Find where the given text appears and provide that cell's center as (x, y) coordinate. 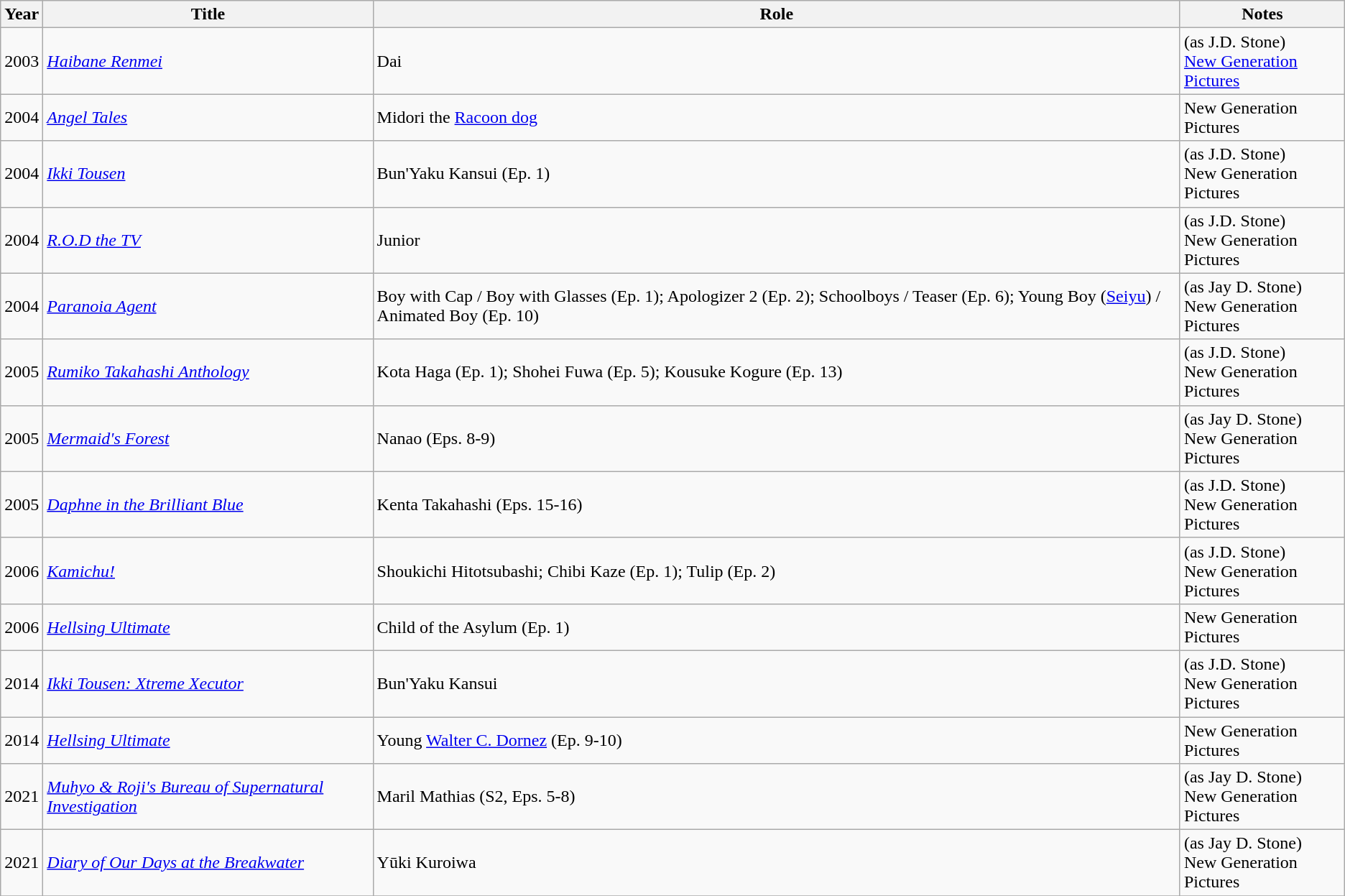
Rumiko Takahashi Anthology (208, 372)
R.O.D the TV (208, 240)
Nanao (Eps. 8-9) (776, 438)
Yūki Kuroiwa (776, 863)
Shoukichi Hitotsubashi; Chibi Kaze (Ep. 1); Tulip (Ep. 2) (776, 571)
Young Walter C. Dornez (Ep. 9-10) (776, 740)
Muhyo & Roji's Bureau of Supernatural Investigation (208, 797)
Ikki Tousen: Xtreme Xecutor (208, 683)
Title (208, 14)
Kamichu! (208, 571)
Junior (776, 240)
Bun'Yaku Kansui (776, 683)
Notes (1262, 14)
Boy with Cap / Boy with Glasses (Ep. 1); Apologizer 2 (Ep. 2); Schoolboys / Teaser (Ep. 6); Young Boy (Seiyu) / Animated Boy (Ep. 10) (776, 306)
Paranoia Agent (208, 306)
Daphne in the Brilliant Blue (208, 504)
Bun'Yaku Kansui (Ep. 1) (776, 174)
Dai (776, 61)
2003 (22, 61)
Ikki Tousen (208, 174)
Mermaid's Forest (208, 438)
Midori the Racoon dog (776, 118)
Child of the Asylum (Ep. 1) (776, 627)
Diary of Our Days at the Breakwater (208, 863)
Haibane Renmei (208, 61)
Kenta Takahashi (Eps. 15-16) (776, 504)
Angel Tales (208, 118)
Maril Mathias (S2, Eps. 5-8) (776, 797)
Role (776, 14)
Kota Haga (Ep. 1); Shohei Fuwa (Ep. 5); Kousuke Kogure (Ep. 13) (776, 372)
Year (22, 14)
